Find where the given text appears and provide that cell's center as [x, y] coordinate. 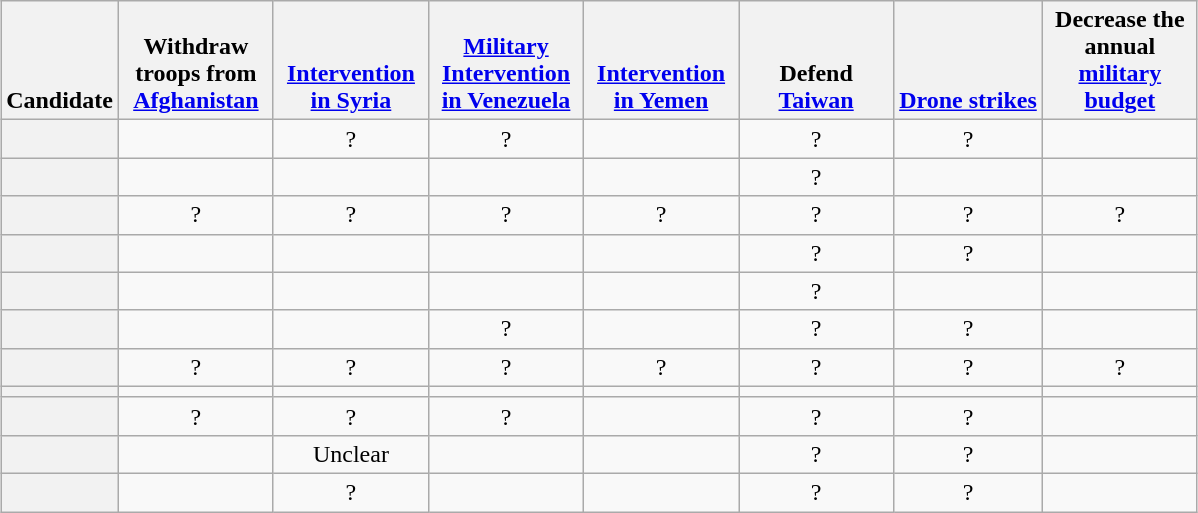
Intervention in Syria [350, 60]
Intervention in Yemen [662, 60]
Withdraw troops from Afghanistan [196, 60]
Decrease the annual military budget [1120, 60]
Unclear [350, 454]
Drone strikes [968, 60]
Defend Taiwan [816, 60]
Military Intervention in Venezuela [506, 60]
Candidate [60, 60]
